Determine the [X, Y] coordinate at the center of the cell enclosing the given text.  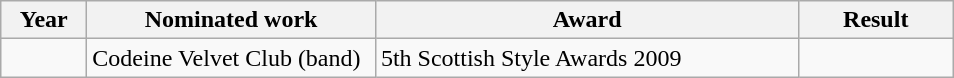
Year [44, 20]
5th Scottish Style Awards 2009 [587, 58]
Nominated work [232, 20]
Award [587, 20]
Codeine Velvet Club (band) [232, 58]
Result [876, 20]
